Extract the (x, y) coordinate from the center of the cell holding the provided text.  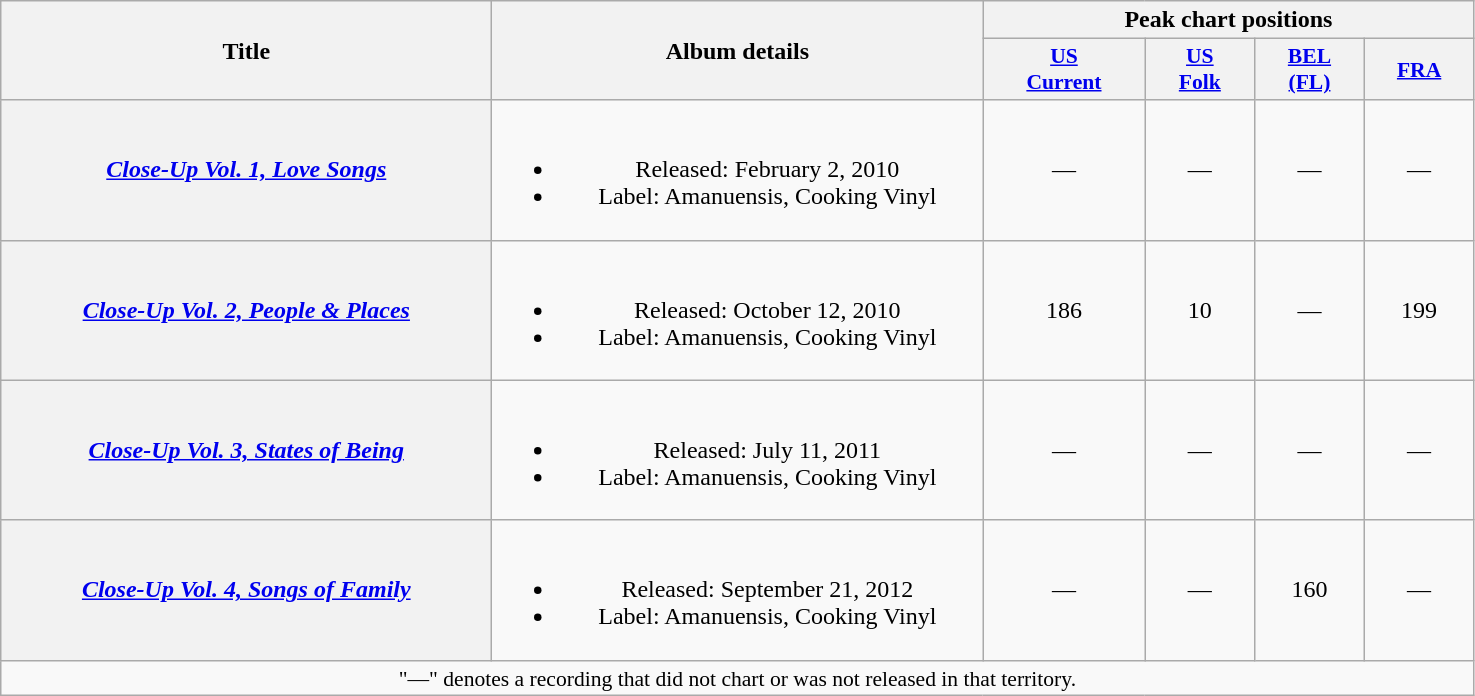
10 (1200, 310)
USFolk (1200, 70)
Title (246, 50)
Peak chart positions (1228, 20)
Album details (738, 50)
BEL(FL) (1310, 70)
Close-Up Vol. 2, People & Places (246, 310)
199 (1419, 310)
Close-Up Vol. 4, Songs of Family (246, 590)
186 (1064, 310)
Released: October 12, 2010Label: Amanuensis, Cooking Vinyl (738, 310)
Released: February 2, 2010Label: Amanuensis, Cooking Vinyl (738, 170)
160 (1310, 590)
Released: September 21, 2012Label: Amanuensis, Cooking Vinyl (738, 590)
Close-Up Vol. 1, Love Songs (246, 170)
Released: July 11, 2011Label: Amanuensis, Cooking Vinyl (738, 450)
FRA (1419, 70)
Close-Up Vol. 3, States of Being (246, 450)
USCurrent (1064, 70)
"—" denotes a recording that did not chart or was not released in that territory. (738, 678)
